Extract the [x, y] coordinate from the center of the cell holding the provided text.  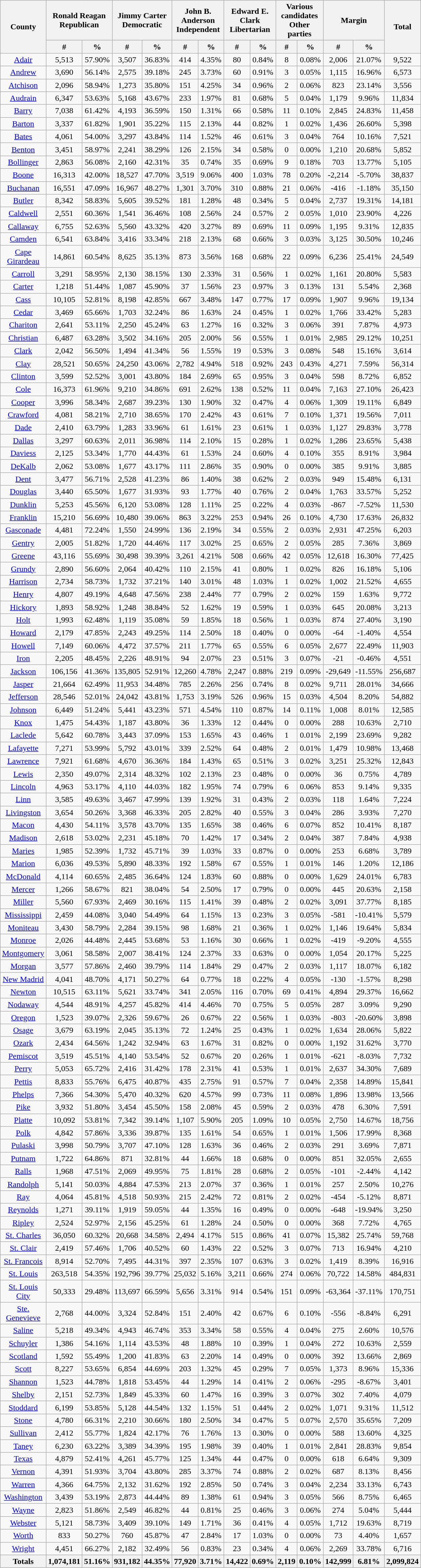
12,585 [402, 710]
50.79% [97, 1146]
Dallas [23, 441]
23.14% [369, 85]
2,241 [127, 149]
38.04% [157, 889]
1,657 [402, 1536]
58.21% [97, 415]
6.30% [369, 1107]
4,061 [64, 136]
6.81% [369, 1561]
117 [185, 543]
4,366 [64, 1484]
Linn [23, 799]
4,842 [64, 1133]
136 [185, 530]
33.74% [157, 992]
1,592 [64, 1356]
2.10% [211, 441]
3,932 [64, 1107]
1,071 [338, 1407]
16,662 [402, 992]
3,451 [64, 149]
0.80% [263, 569]
1,218 [64, 287]
6,120 [127, 505]
58.92% [97, 607]
10,246 [402, 239]
4,325 [402, 1433]
2,459 [64, 915]
2,863 [64, 162]
47 [185, 1536]
60.63% [97, 441]
2,042 [64, 351]
47.09% [97, 188]
Shelby [23, 1395]
10,276 [402, 1184]
435 [185, 1082]
45.82% [157, 1004]
1,117 [338, 966]
1.29% [211, 1382]
11,953 [127, 684]
Polk [23, 1133]
9.06% [211, 175]
54.49% [157, 915]
1,114 [127, 1343]
478 [338, 1107]
1.09% [263, 1120]
Nodaway [23, 1004]
51.86% [97, 1510]
2,064 [127, 569]
588 [338, 1433]
4,554 [402, 633]
13.60% [369, 1433]
118 [338, 799]
1,896 [338, 1094]
368 [338, 1222]
Various candidatesOther parties [300, 20]
28,546 [64, 697]
1,087 [127, 287]
11,903 [402, 646]
Laclede [23, 735]
4,504 [338, 697]
12,186 [402, 864]
2.56% [211, 214]
1.27% [211, 325]
873 [185, 257]
3,778 [402, 428]
949 [338, 479]
5,890 [127, 864]
Phelps [23, 1094]
33.78% [369, 1548]
0.54% [263, 1291]
1,907 [338, 299]
17.63% [369, 517]
8,298 [402, 979]
1.62% [211, 607]
8,342 [64, 201]
33.42% [369, 312]
2,445 [127, 940]
-29,649 [338, 671]
4,271 [338, 363]
4,114 [64, 876]
2.05% [211, 992]
39.23% [157, 402]
3,467 [127, 799]
72.24% [97, 530]
43.23% [157, 710]
5.04% [369, 1510]
29.12% [369, 338]
7.72% [369, 1222]
4,140 [127, 1056]
30.50% [369, 239]
73 [338, 1536]
53.65% [97, 1369]
2,314 [127, 774]
Pemiscot [23, 1056]
5,106 [402, 569]
9,290 [402, 1004]
Mississippi [23, 915]
45.24% [157, 325]
6,783 [402, 876]
3.31% [211, 1291]
703 [338, 162]
1,210 [338, 149]
102 [185, 774]
-130 [338, 979]
67 [237, 864]
3,614 [402, 351]
Perry [23, 1069]
3,556 [402, 85]
Jasper [23, 684]
3,040 [127, 915]
7,521 [402, 136]
518 [237, 363]
34.30% [369, 1069]
39.07% [97, 1018]
2,069 [127, 1171]
56.50% [97, 351]
10,515 [64, 992]
2,687 [127, 402]
667 [185, 299]
3,190 [402, 620]
2,823 [64, 1510]
1,419 [338, 1261]
Randolph [23, 1184]
Clay [23, 363]
Camden [23, 239]
3.73% [211, 72]
5,792 [127, 748]
7,163 [338, 389]
6,849 [402, 402]
4,472 [127, 646]
9,309 [402, 1459]
5,822 [402, 1030]
34.48% [157, 684]
19.63% [369, 1523]
1,436 [338, 124]
1,115 [338, 72]
8,185 [402, 902]
53.68% [157, 940]
30.66% [157, 1420]
760 [127, 1536]
3,430 [64, 928]
6.64% [369, 1459]
3,125 [338, 239]
6,449 [64, 710]
392 [338, 1356]
County [23, 27]
1,286 [338, 441]
1.76% [211, 1433]
32.24% [157, 312]
1.35% [211, 1210]
2,618 [64, 838]
45.56% [97, 505]
1,720 [127, 543]
65.50% [97, 492]
12,260 [185, 671]
30 [237, 940]
263,518 [64, 1274]
13,468 [402, 748]
Ronald ReaganRepublican [79, 20]
47.70% [157, 175]
6,465 [402, 1497]
14,422 [237, 1561]
5,053 [64, 1069]
0.60% [263, 453]
5,656 [185, 1291]
52.73% [97, 1395]
2,845 [338, 111]
98 [185, 928]
St. Louis [23, 1274]
14,861 [64, 257]
4,789 [402, 774]
7,921 [64, 761]
9,854 [402, 1446]
8.39% [369, 1261]
Totals [23, 1561]
-10.41% [369, 915]
339 [185, 748]
38.65% [157, 415]
5.16% [211, 1274]
Benton [23, 149]
4,648 [127, 594]
30.16% [157, 902]
15,210 [64, 517]
63.79% [97, 428]
116 [237, 992]
80 [237, 60]
48.27% [157, 188]
24.83% [369, 111]
12,835 [402, 226]
2,641 [64, 325]
7,209 [402, 1420]
49.07% [97, 774]
1.56% [211, 287]
142,999 [338, 1561]
40.42% [157, 569]
3.34% [211, 1331]
256,687 [402, 671]
93 [185, 492]
44.44% [157, 1497]
60.78% [97, 735]
53.54% [157, 1056]
34.58% [157, 1236]
4,226 [402, 214]
1.90% [211, 402]
-648 [338, 1210]
-1.18% [369, 188]
62.48% [97, 620]
2,179 [64, 633]
28.06% [369, 1030]
135,805 [127, 671]
59.05% [157, 1210]
Washington [23, 1497]
70,722 [338, 1274]
3,898 [402, 1018]
60.65% [97, 876]
353 [185, 1331]
256 [237, 684]
2,045 [127, 1030]
2,890 [64, 569]
5,128 [127, 1407]
38.41% [157, 953]
2,551 [64, 214]
Johnson [23, 710]
41.23% [157, 479]
37.09% [157, 735]
Howell [23, 646]
2,005 [64, 543]
75 [185, 1171]
0.92% [263, 363]
39.06% [157, 517]
3.01% [211, 581]
66.59% [157, 1291]
2,782 [185, 363]
Edward E. ClarkLibertarian [250, 20]
-621 [338, 1056]
16.30% [369, 556]
45.51% [97, 1056]
1,968 [64, 1171]
46.82% [157, 1510]
28.01% [369, 684]
53.34% [97, 453]
Macon [23, 825]
5,398 [402, 124]
2,750 [338, 1120]
821 [127, 889]
2.84% [211, 1536]
11,512 [402, 1407]
12 [237, 723]
2,368 [402, 287]
Schuyler [23, 1343]
0.70% [263, 992]
99 [237, 1094]
0.32% [263, 325]
1.68% [211, 928]
291 [338, 1146]
1.66% [211, 1158]
55.49% [97, 1356]
139 [185, 799]
1,706 [127, 1248]
-5.12% [369, 1197]
14.58% [369, 1274]
Cape Girardeau [23, 257]
7,342 [127, 1120]
51.93% [97, 1472]
3.93% [369, 812]
785 [185, 684]
15.48% [369, 479]
-2.44% [369, 1171]
Henry [23, 594]
-19.94% [369, 1210]
43.67% [157, 98]
1,309 [338, 402]
13,566 [402, 1094]
Franklin [23, 517]
2,358 [338, 1082]
2,326 [127, 1018]
39.77% [157, 1274]
49.19% [97, 594]
52.52% [97, 376]
58 [237, 1331]
1.33% [211, 723]
391 [338, 325]
32 [237, 402]
43.01% [157, 748]
17.99% [369, 1133]
65.72% [97, 1069]
2,182 [127, 1548]
-0.46% [369, 659]
5,583 [402, 274]
1,192 [338, 1043]
91 [237, 1082]
Jimmy CarterDemocratic [142, 20]
7.84% [369, 838]
620 [185, 1094]
Jefferson [23, 697]
49.25% [157, 633]
8.13% [369, 1472]
35.80% [157, 85]
2,559 [402, 1343]
3,454 [127, 1107]
1,146 [338, 928]
2,677 [338, 646]
Madison [23, 838]
32.49% [157, 1548]
3,291 [64, 274]
4.78% [211, 671]
39.11% [97, 1210]
764 [338, 136]
2,226 [127, 659]
20.63% [369, 889]
50 [237, 1484]
53.17% [97, 787]
8,719 [402, 1523]
6,854 [127, 1369]
1,271 [64, 1210]
914 [237, 1291]
2,151 [64, 1395]
1,541 [127, 214]
53.85% [97, 1407]
62.49% [97, 684]
2,931 [338, 530]
6,347 [64, 98]
15,382 [338, 1236]
3,599 [64, 376]
Lawrence [23, 761]
36.98% [157, 441]
5,438 [402, 441]
50.65% [97, 363]
0.97% [263, 287]
2.82% [211, 812]
170 [185, 415]
598 [338, 376]
215 [185, 1197]
56.71% [97, 479]
7,591 [402, 1107]
5,441 [127, 710]
0.84% [263, 60]
36,050 [64, 1236]
36.83% [157, 60]
5,642 [64, 735]
508 [237, 556]
Iron [23, 659]
4,518 [127, 1197]
1,849 [127, 1395]
1,248 [127, 607]
34.16% [157, 338]
257 [338, 1184]
58.34% [97, 402]
20,668 [127, 1236]
7.40% [369, 1395]
52.81% [97, 299]
2,007 [127, 953]
10,105 [64, 299]
3,440 [64, 492]
2.40% [211, 1313]
Platte [23, 1120]
10.16% [369, 136]
3,324 [127, 1313]
19,134 [402, 299]
3,368 [127, 812]
1,371 [338, 415]
4,142 [402, 1171]
3,401 [402, 1382]
5.54% [369, 287]
-2,214 [338, 175]
2,460 [127, 966]
21.52% [369, 581]
1,763 [338, 492]
4,551 [402, 659]
1.58% [211, 864]
54.00% [97, 136]
38.29% [157, 149]
16,313 [64, 175]
45.33% [157, 1395]
2,485 [127, 876]
2.26% [211, 684]
29.83% [369, 428]
43.53% [157, 1343]
140 [185, 581]
-1.40% [369, 633]
4,451 [64, 1548]
-21 [338, 659]
400 [237, 175]
61.42% [97, 111]
1,301 [185, 188]
42.00% [97, 175]
Pike [23, 1107]
6,230 [64, 1446]
59,768 [402, 1236]
691 [185, 389]
4,261 [127, 1459]
4,894 [338, 992]
10.41% [369, 825]
4,670 [127, 761]
1,008 [338, 710]
3,996 [64, 402]
2.31% [211, 1069]
Boone [23, 175]
5,513 [64, 60]
16.18% [369, 569]
16,967 [127, 188]
3.09% [369, 1004]
64.86% [97, 1158]
826 [338, 569]
3.71% [211, 1561]
4,079 [402, 1395]
66.31% [97, 1420]
1,195 [338, 226]
43.84% [157, 136]
44.48% [97, 940]
29 [237, 966]
Osage [23, 1030]
49.34% [97, 1331]
58.67% [97, 889]
8,625 [127, 257]
Carroll [23, 274]
29.48% [97, 1291]
43.32% [157, 226]
8.01% [369, 710]
170,751 [402, 1291]
44.08% [97, 915]
Pulaski [23, 1146]
58.83% [97, 201]
302 [338, 1395]
45.77% [157, 1459]
Monroe [23, 940]
713 [338, 1248]
7.36% [369, 543]
5,852 [402, 149]
1,054 [338, 953]
44.03% [157, 787]
63.84% [97, 239]
Crawford [23, 415]
51.82% [97, 543]
52.41% [97, 1459]
2.44% [211, 594]
1,074,181 [64, 1561]
18,527 [127, 175]
52.39% [97, 851]
Miller [23, 902]
-8.84% [369, 1313]
0.50% [263, 1222]
2,026 [64, 940]
Webster [23, 1523]
2,130 [127, 274]
16,551 [64, 188]
2.20% [211, 1356]
2,494 [185, 1236]
49.63% [97, 799]
4.25% [211, 85]
2,132 [127, 1484]
1,824 [127, 1433]
3.48% [211, 299]
94 [185, 659]
45.25% [157, 1222]
4,041 [64, 979]
7,011 [402, 415]
35,150 [402, 188]
3,585 [64, 799]
Newton [23, 992]
5,579 [402, 915]
3,250 [402, 1210]
23.65% [369, 441]
0.62% [263, 479]
10.98% [369, 748]
8.75% [369, 1497]
9,711 [338, 684]
1.40% [211, 479]
44.43% [157, 453]
5,141 [64, 1184]
3,707 [127, 1146]
1.84% [211, 966]
1,127 [338, 428]
52.01% [97, 697]
Barry [23, 111]
53.11% [97, 325]
Stone [23, 1420]
397 [185, 1261]
13.98% [369, 1094]
341 [185, 992]
Dent [23, 479]
6,203 [402, 530]
51.80% [97, 1107]
107 [237, 1261]
645 [338, 607]
1,266 [64, 889]
0.90% [263, 466]
1,373 [338, 1369]
5,444 [402, 1510]
445 [338, 889]
45.50% [157, 1107]
1.38% [211, 1497]
0.76% [263, 492]
12,618 [338, 556]
49.95% [157, 1171]
11,834 [402, 98]
77,920 [185, 1561]
25.74% [369, 1236]
46.33% [157, 812]
1.20% [369, 864]
1,494 [127, 351]
58.58% [97, 953]
54.35% [97, 1274]
2.52% [211, 748]
Butler [23, 201]
286 [338, 812]
Moniteau [23, 928]
2,416 [127, 1069]
Margin [354, 20]
548 [338, 351]
Lincoln [23, 787]
Scott [23, 1369]
1.98% [211, 1446]
1,818 [127, 1382]
2,006 [338, 60]
6,199 [64, 1407]
1,770 [127, 453]
52.97% [97, 1222]
Dunklin [23, 505]
Caldwell [23, 214]
21.07% [369, 60]
St. Francois [23, 1261]
2.37% [211, 953]
8.96% [369, 1369]
526 [237, 697]
3,091 [338, 902]
81 [237, 98]
4,193 [127, 111]
53.99% [97, 748]
211 [185, 646]
5,834 [402, 928]
4,391 [64, 1472]
31.42% [157, 1069]
3,439 [64, 1497]
47.51% [97, 1171]
3,577 [64, 966]
1.11% [211, 505]
3,211 [237, 1274]
0.11% [310, 710]
3.37% [211, 1472]
50.93% [157, 1197]
7.59% [369, 363]
39.39% [157, 556]
8,833 [64, 1082]
Morgan [23, 966]
2,734 [64, 581]
33.57% [369, 492]
131 [338, 287]
Vernon [23, 1472]
-8.03% [369, 1056]
63.28% [97, 338]
3,469 [64, 312]
60.54% [97, 257]
4,973 [402, 325]
4,210 [402, 1248]
Wright [23, 1548]
26.60% [369, 124]
41.36% [97, 671]
59.67% [157, 1018]
150 [185, 111]
18,756 [402, 1120]
5,225 [402, 953]
45.18% [157, 838]
1,901 [127, 124]
8.72% [369, 376]
39.15% [157, 928]
2,655 [402, 1158]
132 [185, 1407]
4,807 [64, 594]
1.16% [211, 940]
7,871 [402, 1146]
Greene [23, 556]
1.64% [369, 799]
147 [237, 299]
2.85% [211, 1484]
3.19% [211, 697]
67.93% [97, 902]
9.91% [369, 466]
2,231 [127, 838]
4.40% [369, 1536]
1,629 [338, 876]
28 [237, 1171]
50.26% [97, 812]
5,218 [64, 1331]
60.32% [97, 1236]
1.31% [211, 111]
40.87% [157, 1082]
46 [237, 136]
61.96% [97, 389]
2,410 [64, 428]
22.49% [369, 646]
Bates [23, 136]
34.39% [157, 1446]
18.07% [369, 966]
8,871 [402, 1197]
61.68% [97, 761]
823 [338, 85]
245 [185, 72]
Howard [23, 633]
20.80% [369, 274]
Callaway [23, 226]
56,314 [402, 363]
36.46% [157, 214]
14.67% [369, 1120]
3,409 [127, 1523]
51.24% [97, 710]
1.41% [211, 902]
Cole [23, 389]
15,336 [402, 1369]
1.47% [211, 1395]
687 [338, 1472]
181 [185, 201]
3,337 [64, 124]
1,722 [64, 1158]
8,456 [402, 1472]
Ralls [23, 1171]
853 [338, 787]
4,110 [127, 787]
8,198 [127, 299]
Marion [23, 864]
3,336 [127, 1133]
1,242 [127, 1043]
146 [338, 864]
2,099,824 [402, 1561]
Gentry [23, 543]
33.96% [157, 428]
1.67% [211, 1043]
420 [185, 226]
53.02% [97, 838]
50.03% [97, 1184]
2,469 [127, 902]
47.85% [97, 633]
4,879 [64, 1459]
Christian [23, 338]
3,261 [185, 556]
St. Charles [23, 1236]
9,522 [402, 60]
5,168 [127, 98]
3,998 [64, 1146]
Harrison [23, 581]
19.56% [369, 415]
833 [64, 1536]
-867 [338, 505]
4,780 [64, 1420]
58.94% [97, 85]
-419 [338, 940]
20 [237, 1056]
2,350 [64, 774]
1,634 [338, 1030]
2,637 [338, 1069]
Taney [23, 1446]
-11.55% [369, 671]
2,434 [64, 1043]
-1.57% [369, 979]
Clinton [23, 376]
3,984 [402, 453]
11,458 [402, 111]
16.96% [369, 72]
1.88% [211, 1343]
78 [287, 175]
3,789 [402, 851]
1,712 [338, 1523]
1,506 [338, 1133]
Ozark [23, 1043]
3.02% [211, 543]
272 [338, 1343]
2.00% [211, 338]
20.17% [369, 953]
37.57% [157, 646]
0.20% [310, 175]
168 [237, 257]
39.14% [157, 1120]
1,200 [127, 1356]
2,205 [64, 659]
-5.70% [369, 175]
33.34% [157, 239]
36.36% [157, 761]
9,335 [402, 787]
New Madrid [23, 979]
4,938 [402, 838]
58.79% [97, 928]
7.87% [369, 325]
3.69% [369, 1146]
53.63% [97, 98]
37.77% [369, 902]
2,419 [64, 1248]
1,479 [338, 748]
1.92% [211, 799]
48.70% [97, 979]
3.22% [211, 517]
3,213 [402, 607]
Scotland [23, 1356]
St. Louis City [23, 1291]
2,158 [402, 889]
McDonald [23, 876]
Ste. Genevieve [23, 1313]
Buchanan [23, 188]
243 [287, 363]
St. Clair [23, 1248]
8,227 [64, 1369]
218 [185, 239]
484,831 [402, 1274]
2.60% [369, 1331]
14,181 [402, 201]
44.00% [97, 1313]
Barton [23, 124]
16,373 [64, 389]
55.76% [97, 1082]
13.66% [369, 1356]
20.08% [369, 607]
2.86% [211, 466]
23.90% [369, 214]
9,210 [127, 389]
47.25% [369, 530]
16.94% [369, 1248]
Audrain [23, 98]
108 [185, 214]
21,664 [64, 684]
-8.67% [369, 1382]
12,843 [402, 761]
233 [185, 98]
195 [185, 1446]
45.71% [157, 851]
Ripley [23, 1222]
8.20% [369, 697]
53.81% [97, 1120]
54.11% [97, 825]
126 [185, 149]
Cooper [23, 402]
53 [185, 940]
0.26% [263, 1056]
Jackson [23, 671]
6,291 [402, 1313]
10,092 [64, 1120]
182 [185, 787]
9,772 [402, 594]
24,549 [402, 257]
47.53% [157, 1184]
2,284 [127, 928]
5,105 [402, 162]
6,716 [402, 1548]
2,247 [237, 671]
69 [287, 992]
6.68% [369, 851]
1,550 [127, 530]
54,882 [402, 697]
29.37% [369, 992]
46.74% [157, 1331]
2.69% [211, 376]
2.75% [211, 1082]
34,666 [402, 684]
54.30% [97, 1094]
515 [237, 1236]
3,507 [127, 60]
5,621 [127, 992]
287 [338, 1004]
571 [185, 710]
Knox [23, 723]
4,481 [64, 530]
25.41% [369, 257]
3,578 [127, 825]
1.52% [211, 136]
4,884 [127, 1184]
77 [237, 594]
1,010 [338, 214]
3,690 [64, 72]
1.83% [211, 876]
288 [338, 723]
106,156 [64, 671]
24.01% [369, 876]
Montgomery [23, 953]
3,679 [64, 1030]
-416 [338, 188]
42.85% [157, 299]
4,171 [127, 979]
1.53% [211, 453]
52.84% [157, 1313]
51 [237, 1407]
25,032 [185, 1274]
Stoddard [23, 1407]
8,914 [64, 1261]
180 [185, 1420]
385 [338, 466]
32.05% [369, 1158]
37.21% [157, 581]
4,963 [64, 787]
9.14% [369, 787]
0.18% [310, 162]
Chariton [23, 325]
2,985 [338, 338]
275 [338, 1331]
203 [185, 1369]
931,182 [127, 1561]
852 [338, 825]
1,002 [338, 581]
56.08% [97, 162]
4.17% [211, 1236]
178 [185, 1069]
20.68% [369, 149]
Livingston [23, 812]
7,270 [402, 812]
3,502 [127, 338]
24,250 [127, 363]
Mercer [23, 889]
9 [287, 162]
2.33% [211, 274]
Gasconade [23, 530]
14.89% [369, 1082]
43.06% [157, 363]
4.21% [211, 556]
51.16% [97, 1561]
43.17% [157, 466]
Pettis [23, 1082]
32.94% [157, 1043]
Holt [23, 620]
3,416 [127, 239]
4,064 [64, 1197]
45.81% [97, 1197]
27.40% [369, 620]
15.16% [369, 351]
4,430 [64, 825]
0.73% [263, 1094]
16,916 [402, 1261]
43.70% [157, 825]
1.81% [211, 1171]
310 [237, 188]
0.45% [263, 312]
2.08% [211, 1107]
8,368 [402, 1133]
1.32% [211, 1369]
34.86% [157, 389]
55.77% [97, 1433]
7,495 [127, 1261]
48.33% [157, 864]
39.87% [157, 1133]
Maries [23, 851]
1,753 [185, 697]
1.71% [211, 1523]
41.34% [157, 351]
26,832 [402, 517]
3,654 [64, 812]
26,423 [402, 389]
1,179 [338, 98]
4,081 [64, 415]
2,160 [127, 162]
2,125 [64, 453]
Texas [23, 1459]
Reynolds [23, 1210]
27.10% [369, 389]
38.15% [157, 274]
49.53% [97, 864]
47.10% [157, 1146]
35.65% [369, 1420]
John B. AndersonIndependent [198, 20]
Grundy [23, 569]
1,107 [185, 1120]
48.32% [157, 774]
2,768 [64, 1313]
10,480 [127, 517]
7,038 [64, 111]
Hickory [23, 607]
1.95% [211, 787]
Douglas [23, 492]
Adair [23, 60]
39.18% [157, 72]
5,121 [64, 1523]
44.69% [157, 1369]
9,282 [402, 735]
65.66% [97, 312]
1,119 [127, 620]
6,743 [402, 1484]
0.83% [211, 1548]
50,333 [64, 1291]
Carter [23, 287]
7,149 [64, 646]
6,131 [402, 479]
2,011 [127, 441]
43.81% [157, 697]
3,885 [402, 466]
7,689 [402, 1069]
2,243 [127, 633]
42.17% [157, 1433]
47.99% [157, 799]
Worth [23, 1536]
0.23% [263, 915]
40.52% [157, 1248]
5,470 [127, 1094]
8.91% [369, 453]
11,530 [402, 505]
Cass [23, 299]
2,234 [338, 1484]
63.22% [97, 1446]
64.75% [97, 1484]
56.69% [97, 517]
1.97% [211, 98]
1,703 [127, 312]
2.62% [211, 389]
32.81% [157, 1158]
-556 [338, 1313]
2,575 [127, 72]
0.28% [263, 441]
2.19% [211, 530]
-295 [338, 1382]
44.78% [97, 1382]
4,555 [402, 940]
10,251 [402, 338]
1,187 [127, 723]
19.11% [369, 402]
-63,364 [338, 1291]
7,224 [402, 799]
-20.60% [369, 1018]
56.60% [97, 569]
39.10% [157, 1523]
58.97% [97, 149]
2,156 [127, 1222]
43,116 [64, 556]
1,985 [64, 851]
153 [185, 735]
52.91% [157, 671]
5.90% [211, 1120]
1,766 [338, 312]
19.64% [369, 928]
1.42% [211, 838]
1,475 [64, 723]
6,852 [402, 376]
39.79% [157, 966]
6,475 [127, 1082]
192,796 [127, 1274]
4,765 [402, 1222]
58.95% [97, 274]
59 [185, 620]
55.69% [97, 556]
61.82% [97, 124]
64.56% [97, 1043]
8,187 [402, 825]
0.95% [263, 376]
39.52% [157, 201]
-581 [338, 915]
Sullivan [23, 1433]
30,498 [127, 556]
863 [185, 517]
-37.11% [369, 1291]
3,477 [64, 479]
2,412 [64, 1433]
Total [402, 27]
7,366 [64, 1094]
54.16% [97, 1343]
4.54% [211, 710]
111 [185, 466]
48.45% [97, 659]
2,528 [127, 479]
355 [338, 453]
4.57% [211, 1094]
2,737 [338, 201]
38.84% [157, 607]
57.46% [97, 1248]
5,252 [402, 492]
2,524 [64, 1222]
33.13% [369, 1484]
874 [338, 620]
0.91% [263, 72]
4,544 [64, 1004]
60.06% [97, 646]
387 [338, 838]
-7.52% [369, 505]
871 [127, 1158]
Shannon [23, 1382]
44.35% [157, 1561]
1,386 [64, 1343]
-803 [338, 1018]
1,993 [64, 620]
40.32% [157, 1094]
Warren [23, 1484]
51.44% [97, 287]
Ray [23, 1197]
2,549 [127, 1510]
0.30% [263, 1433]
Bollinger [23, 162]
66 [237, 111]
3,389 [127, 1446]
5,283 [402, 312]
3,704 [127, 1472]
125 [185, 1459]
23.69% [369, 735]
7,732 [402, 1056]
36.64% [157, 876]
0.86% [263, 1236]
2,250 [127, 325]
52.70% [97, 1261]
2,096 [64, 85]
3.27% [211, 226]
57.90% [97, 60]
0.29% [263, 1369]
24.99% [157, 530]
DeKalb [23, 466]
149 [185, 1523]
158 [185, 1107]
3,061 [64, 953]
28.83% [369, 1446]
53.45% [157, 1382]
1.24% [211, 1030]
2,119 [287, 1561]
851 [338, 1158]
-454 [338, 1197]
7,271 [64, 748]
219 [287, 671]
6,236 [338, 257]
-9.20% [369, 940]
1,273 [127, 85]
35.08% [157, 620]
76 [185, 1433]
2,570 [338, 1420]
63.19% [97, 1030]
213 [185, 1184]
47.56% [157, 594]
3,251 [338, 761]
2,873 [127, 1497]
3,001 [127, 376]
2,199 [338, 735]
3.70% [211, 188]
38,837 [402, 175]
28,521 [64, 363]
6,573 [402, 72]
1.85% [211, 620]
3,443 [127, 735]
3,770 [402, 1043]
4,257 [127, 1004]
1,919 [127, 1210]
159 [338, 594]
13.77% [369, 162]
24,042 [127, 697]
113,697 [127, 1291]
Putnam [23, 1158]
Saline [23, 1331]
1,161 [338, 274]
566 [338, 1497]
6,541 [64, 239]
44.46% [157, 543]
53.19% [97, 1497]
77,425 [402, 556]
2,062 [64, 466]
5,605 [127, 201]
Cedar [23, 312]
Daviess [23, 453]
4.94% [211, 363]
52.63% [97, 226]
Lafayette [23, 748]
Lewis [23, 774]
-101 [338, 1171]
0.13% [310, 287]
Andrew [23, 72]
2,210 [127, 1420]
1,283 [127, 428]
44.54% [157, 1407]
6,182 [402, 966]
4.46% [211, 1004]
44.31% [157, 1261]
45.87% [157, 1536]
54.43% [97, 723]
31.93% [157, 492]
Oregon [23, 1018]
4,655 [402, 581]
60.36% [97, 214]
4,730 [338, 517]
25.32% [369, 761]
2,269 [338, 1548]
2,841 [338, 1446]
45.90% [157, 287]
36.59% [157, 111]
6,036 [64, 864]
3.56% [211, 257]
238 [185, 594]
19.31% [369, 201]
Clark [23, 351]
2,869 [402, 1356]
41.83% [157, 1356]
2.35% [211, 1261]
10,576 [402, 1331]
42.31% [157, 162]
66.27% [97, 1548]
618 [338, 1459]
4,943 [127, 1331]
35.22% [157, 124]
-64 [338, 633]
3,869 [402, 543]
Dade [23, 428]
4.35% [211, 60]
6,755 [64, 226]
Wayne [23, 1510]
138 [237, 389]
1,893 [64, 607]
1.55% [211, 351]
Atchison [23, 85]
6,487 [64, 338]
56.14% [97, 72]
1.34% [211, 1459]
15,841 [402, 1082]
63.11% [97, 992]
68 [237, 239]
5,253 [64, 505]
